For the text-containing cell, return its midpoint in (X, Y) coordinate format. 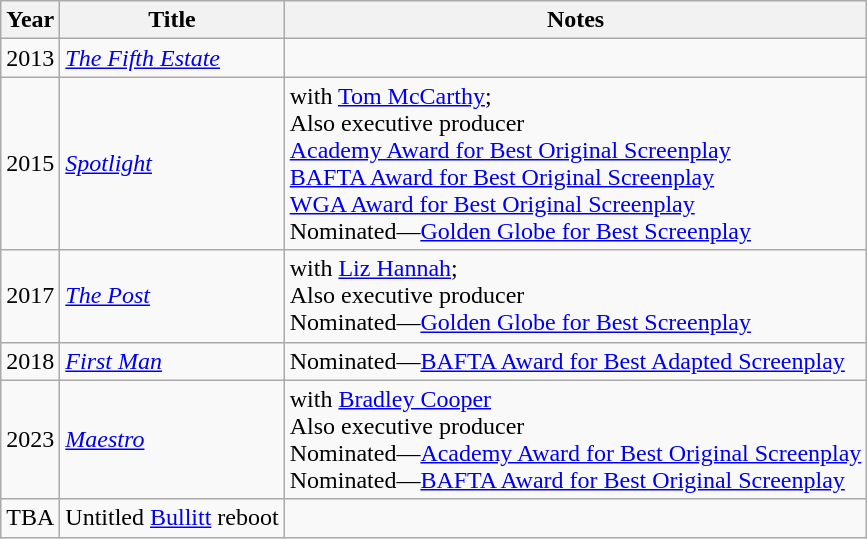
2018 (30, 361)
The Post (172, 296)
TBA (30, 518)
2023 (30, 440)
Notes (576, 20)
The Fifth Estate (172, 58)
2015 (30, 164)
Untitled Bullitt reboot (172, 518)
with Bradley CooperAlso executive producerNominated—Academy Award for Best Original ScreenplayNominated—BAFTA Award for Best Original Screenplay (576, 440)
Nominated—BAFTA Award for Best Adapted Screenplay (576, 361)
2017 (30, 296)
Title (172, 20)
Spotlight (172, 164)
First Man (172, 361)
Year (30, 20)
2013 (30, 58)
Maestro (172, 440)
with Liz Hannah;Also executive producerNominated—Golden Globe for Best Screenplay (576, 296)
